Output the [X, Y] coordinate of the center of the cell containing the given text.  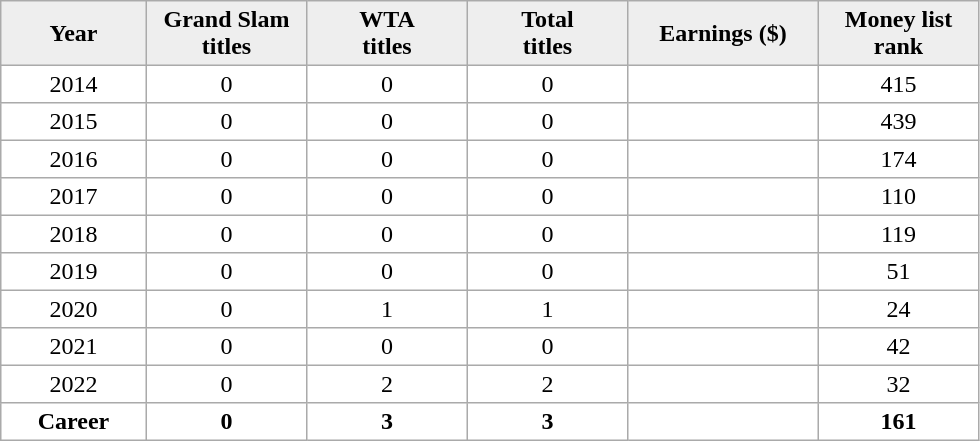
51 [898, 272]
Total titles [547, 33]
Grand Slam titles [226, 33]
2021 [74, 347]
2018 [74, 234]
2016 [74, 159]
119 [898, 234]
2022 [74, 384]
415 [898, 84]
2014 [74, 84]
Money list rank [898, 33]
32 [898, 384]
WTA titles [387, 33]
2015 [74, 122]
174 [898, 159]
110 [898, 197]
Career [74, 422]
161 [898, 422]
Earnings ($) [723, 33]
Year [74, 33]
2017 [74, 197]
2019 [74, 272]
2020 [74, 309]
439 [898, 122]
24 [898, 309]
42 [898, 347]
